Determine the [x, y] coordinate at the center of the cell enclosing the given text.  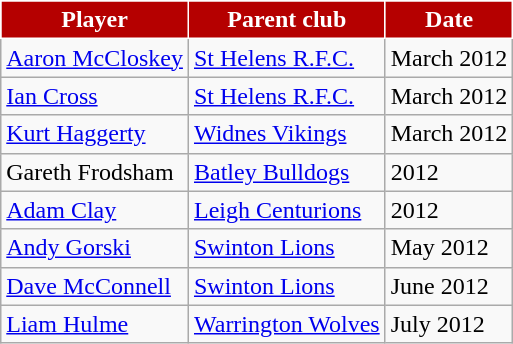
Widnes Vikings [286, 134]
June 2012 [449, 286]
Liam Hulme [95, 324]
Parent club [286, 20]
Warrington Wolves [286, 324]
July 2012 [449, 324]
Leigh Centurions [286, 210]
May 2012 [449, 248]
Kurt Haggerty [95, 134]
Date [449, 20]
Gareth Frodsham [95, 172]
Dave McConnell [95, 286]
Batley Bulldogs [286, 172]
Aaron McCloskey [95, 58]
Adam Clay [95, 210]
Andy Gorski [95, 248]
Ian Cross [95, 96]
Player [95, 20]
